Capture the cell that displays the provided text and extract its [x, y] central coordinate. 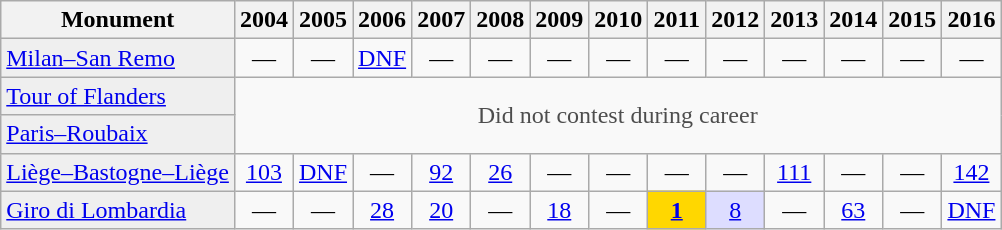
2014 [854, 20]
2012 [736, 20]
92 [442, 172]
2013 [794, 20]
2010 [618, 20]
2015 [912, 20]
Paris–Roubaix [118, 134]
Monument [118, 20]
8 [736, 210]
1 [677, 210]
Giro di Lombardia [118, 210]
111 [794, 172]
18 [560, 210]
20 [442, 210]
Milan–San Remo [118, 58]
2008 [500, 20]
Did not contest during career [618, 115]
2006 [382, 20]
2004 [264, 20]
63 [854, 210]
Liège–Bastogne–Liège [118, 172]
103 [264, 172]
2011 [677, 20]
28 [382, 210]
2005 [322, 20]
2016 [972, 20]
2009 [560, 20]
26 [500, 172]
2007 [442, 20]
142 [972, 172]
Tour of Flanders [118, 96]
